Identify which cell holds the provided text, then report its [X, Y] central coordinate. 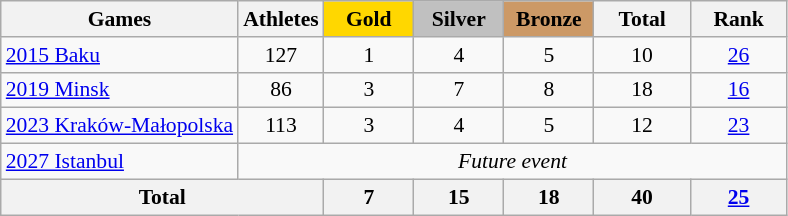
1 [369, 55]
25 [738, 197]
2023 Kraków-Małopolska [120, 126]
10 [642, 55]
113 [281, 126]
15 [459, 197]
Athletes [281, 19]
Silver [459, 19]
2019 Minsk [120, 90]
23 [738, 126]
2015 Baku [120, 55]
16 [738, 90]
8 [549, 90]
Future event [512, 162]
Rank [738, 19]
Gold [369, 19]
2027 Istanbul [120, 162]
40 [642, 197]
Bronze [549, 19]
86 [281, 90]
12 [642, 126]
Games [120, 19]
127 [281, 55]
26 [738, 55]
